Output the [x, y] coordinate of the center of the cell containing the given text.  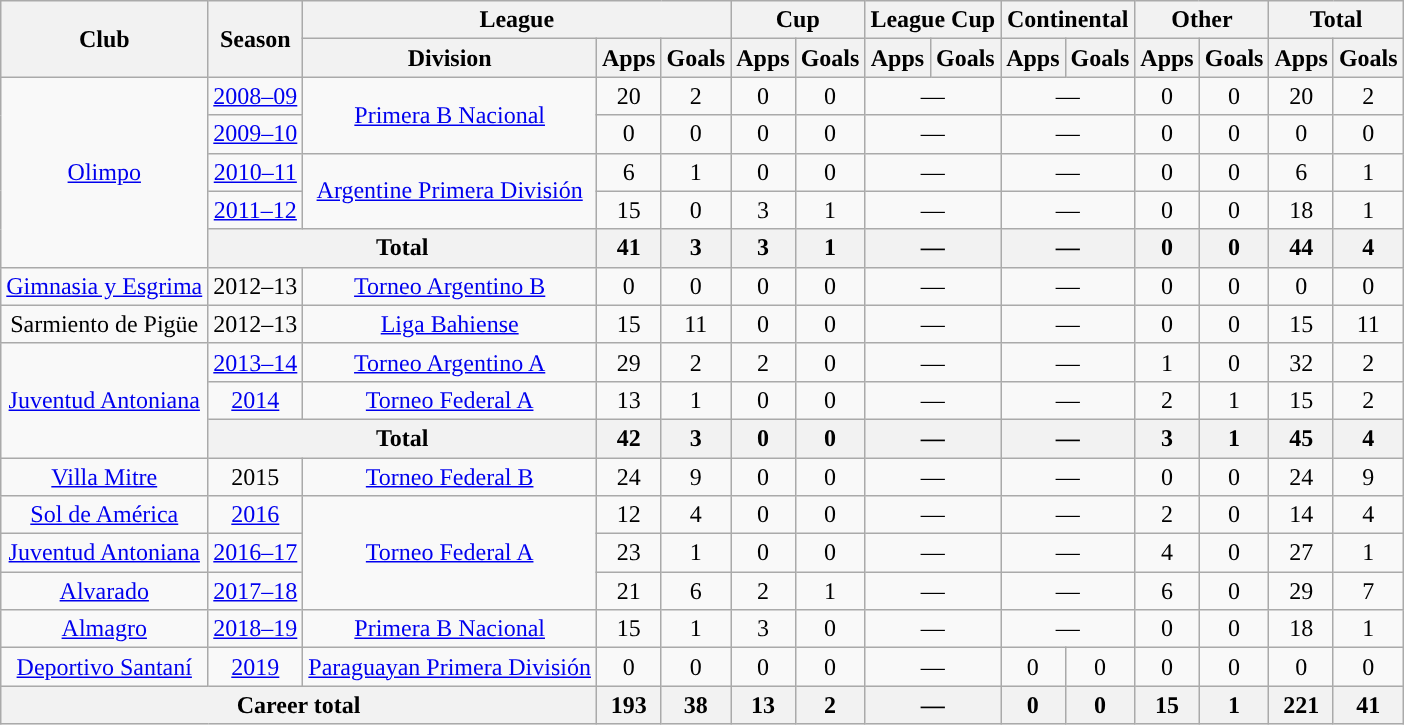
League Cup [933, 20]
2009–10 [256, 134]
2017–18 [256, 591]
2018–19 [256, 629]
2014 [256, 400]
14 [1301, 515]
Career total [299, 705]
Gimnasia y Esgrima [104, 286]
2019 [256, 667]
2011–12 [256, 210]
45 [1301, 438]
Sarmiento de Pigüe [104, 324]
Other [1202, 20]
Argentine Primera División [450, 191]
Torneo Federal B [450, 477]
League [517, 20]
Torneo Argentino A [450, 362]
2015 [256, 477]
Season [256, 39]
38 [696, 705]
193 [629, 705]
2008–09 [256, 96]
Olimpo [104, 172]
Alvarado [104, 591]
44 [1301, 248]
Continental [1068, 20]
32 [1301, 362]
21 [629, 591]
42 [629, 438]
Sol de América [104, 515]
Cup [798, 20]
Club [104, 39]
2013–14 [256, 362]
2010–11 [256, 172]
Villa Mitre [104, 477]
7 [1368, 591]
Almagro [104, 629]
12 [629, 515]
Division [450, 58]
2016–17 [256, 553]
Torneo Argentino B [450, 286]
Paraguayan Primera División [450, 667]
2016 [256, 515]
23 [629, 553]
221 [1301, 705]
27 [1301, 553]
Deportivo Santaní [104, 667]
Liga Bahiense [450, 324]
